Return [X, Y] of the center of cell containing provided text 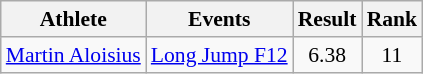
Martin Aloisius [74, 55]
Long Jump F12 [220, 55]
11 [392, 55]
6.38 [328, 55]
Result [328, 19]
Athlete [74, 19]
Rank [392, 19]
Events [220, 19]
